Find where the given text appears and provide that cell's center as (X, Y) coordinate. 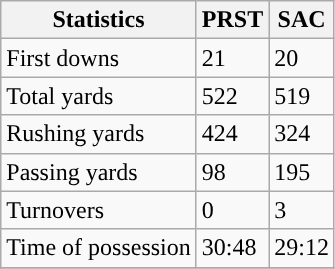
424 (232, 134)
324 (302, 134)
21 (232, 58)
Time of possession (99, 248)
First downs (99, 58)
519 (302, 96)
195 (302, 172)
98 (232, 172)
Passing yards (99, 172)
0 (232, 210)
Turnovers (99, 210)
PRST (232, 20)
30:48 (232, 248)
Statistics (99, 20)
3 (302, 210)
20 (302, 58)
Total yards (99, 96)
522 (232, 96)
Rushing yards (99, 134)
SAC (302, 20)
29:12 (302, 248)
